Determine the (X, Y) coordinate at the center of the cell enclosing the given text.  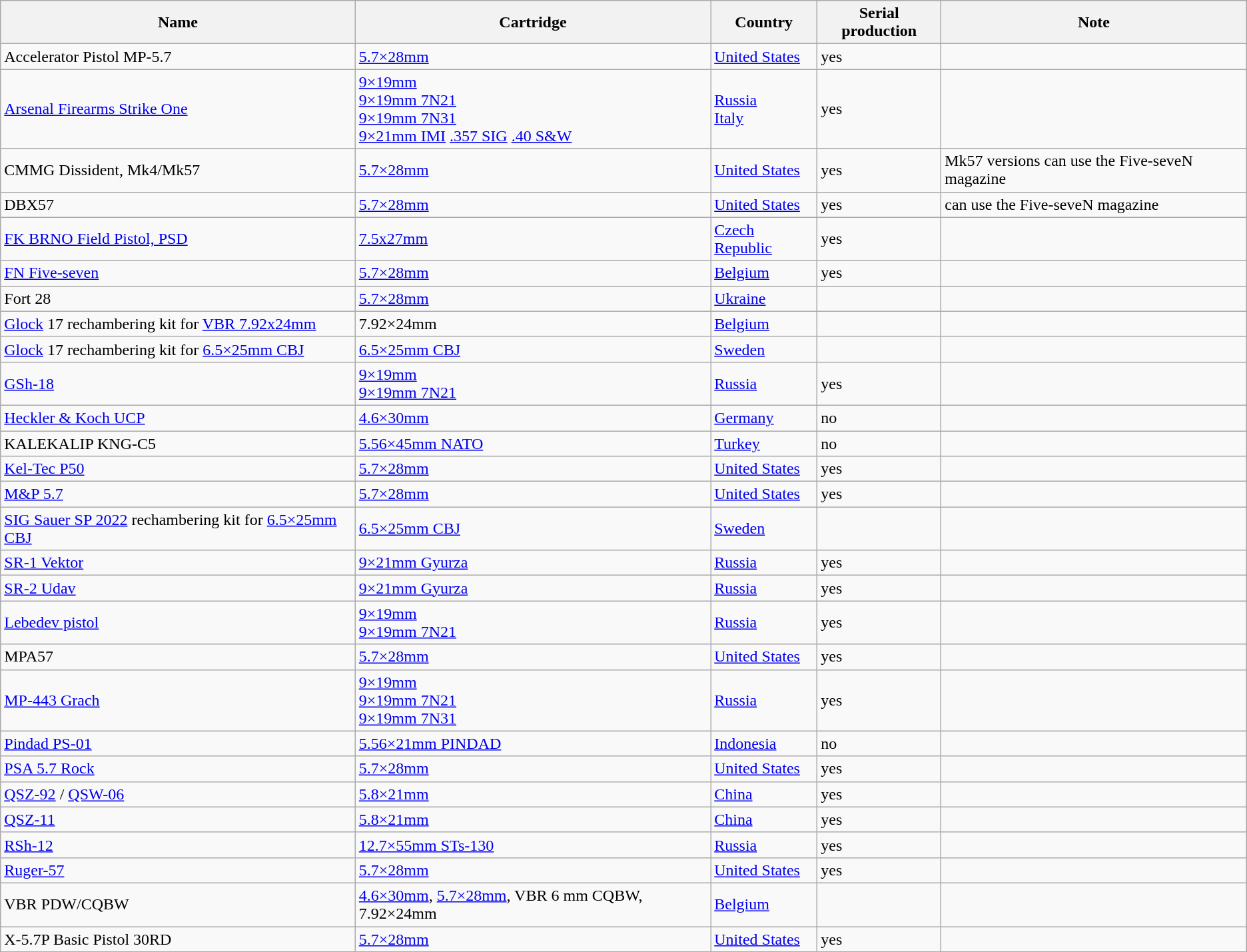
Fort 28 (178, 298)
KALEKALIP KNG-C5 (178, 443)
X-5.7P Basic Pistol 30RD (178, 939)
Serial production (879, 23)
Ukraine (764, 298)
Turkey (764, 443)
Mk57 versions can use the Five-seveN magazine (1094, 171)
Heckler & Koch UCP (178, 418)
4.6×30mm (533, 418)
FN Five-seven (178, 273)
GSh-18 (178, 384)
SR-2 Udav (178, 588)
Ruger-57 (178, 870)
QSZ-92 / QSW-06 (178, 794)
5.56×45mm NATO (533, 443)
CMMG Dissident, Mk4/Mk57 (178, 171)
Country (764, 23)
Note (1094, 23)
Kel-Tec P50 (178, 469)
Cartridge (533, 23)
SIG Sauer SP 2022 rechambering kit for 6.5×25mm CBJ (178, 529)
Pindad PS-01 (178, 743)
7.5x27mm (533, 238)
FK BRNO Field Pistol, PSD (178, 238)
Accelerator Pistol MP-5.7 (178, 57)
MP-443 Grach (178, 700)
9×19mm9×19mm 7N219×19mm 7N31 (533, 700)
PSA 5.7 Rock (178, 769)
7.92×24mm (533, 324)
QSZ-11 (178, 819)
Glock 17 rechambering kit for 6.5×25mm CBJ (178, 349)
Indonesia (764, 743)
Glock 17 rechambering kit for VBR 7.92x24mm (178, 324)
Name (178, 23)
Germany (764, 418)
MPA57 (178, 657)
can use the Five-seveN magazine (1094, 205)
Czech Republic (764, 238)
M&P 5.7 (178, 494)
9×19mm9×19mm 7N219×19mm 7N319×21mm IMI .357 SIG .40 S&W (533, 109)
Lebedev pistol (178, 622)
DBX57 (178, 205)
SR-1 Vektor (178, 563)
4.6×30mm, 5.7×28mm, VBR 6 mm CQBW, 7.92×24mm (533, 905)
VBR PDW/CQBW (178, 905)
Arsenal Firearms Strike One (178, 109)
RussiaItaly (764, 109)
12.7×55mm STs-130 (533, 845)
5.56×21mm PINDAD (533, 743)
RSh-12 (178, 845)
